Identify which cell holds the provided text, then report its [x, y] central coordinate. 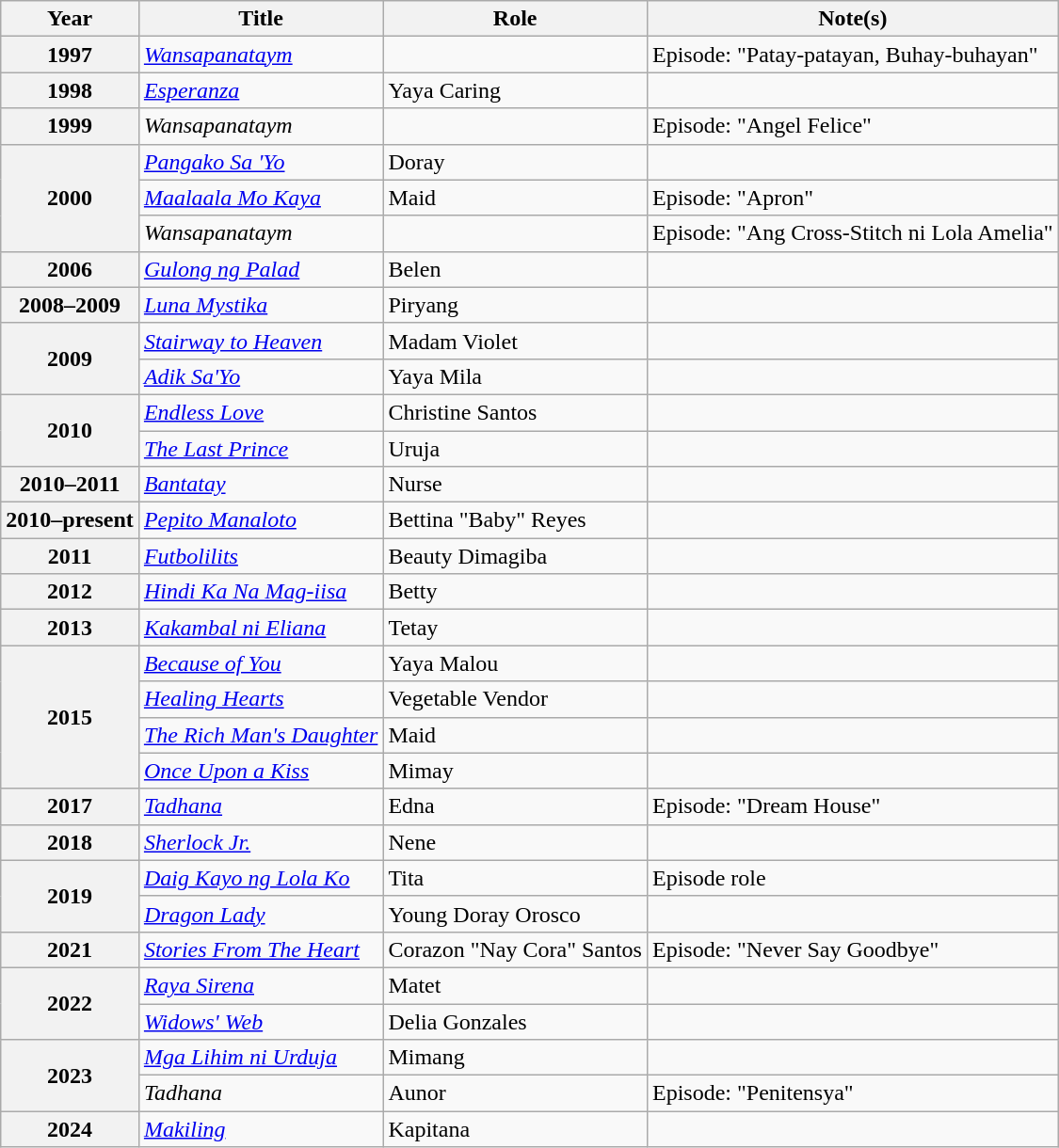
Episode role [853, 878]
Doray [516, 162]
2024 [70, 1129]
Episode: "Apron" [853, 198]
2010–2011 [70, 485]
2023 [70, 1076]
Maalaala Mo Kaya [261, 198]
Mimay [516, 771]
2022 [70, 1003]
Gulong ng Palad [261, 269]
Vegetable Vendor [516, 699]
2013 [70, 628]
Stairway to Heaven [261, 341]
Belen [516, 269]
Title [261, 19]
Hindi Ka Na Mag-iisa [261, 592]
Tetay [516, 628]
Role [516, 19]
Tita [516, 878]
Nene [516, 842]
Bantatay [261, 485]
Young Doray Orosco [516, 914]
Luna Mystika [261, 305]
Widows' Web [261, 1021]
2000 [70, 198]
Delia Gonzales [516, 1021]
Episode: "Angel Felice" [853, 126]
2009 [70, 359]
The Last Prince [261, 449]
Betty [516, 592]
Corazon "Nay Cora" Santos [516, 949]
Episode: "Dream House" [853, 806]
Makiling [261, 1129]
Raya Sirena [261, 985]
Stories From The Heart [261, 949]
Futbolilits [261, 556]
2011 [70, 556]
Mimang [516, 1058]
Bettina "Baby" Reyes [516, 520]
Year [70, 19]
2019 [70, 896]
The Rich Man's Daughter [261, 735]
Madam Violet [516, 341]
Healing Hearts [261, 699]
Pangako Sa 'Yo [261, 162]
2015 [70, 717]
Yaya Caring [516, 90]
Episode: "Patay-patayan, Buhay-buhayan" [853, 55]
Yaya Malou [516, 663]
Because of You [261, 663]
1998 [70, 90]
Episode: "Penitensya" [853, 1093]
Uruja [516, 449]
2012 [70, 592]
2010 [70, 430]
2010–present [70, 520]
Episode: "Ang Cross-Stitch ni Lola Amelia" [853, 233]
Note(s) [853, 19]
Episode: "Never Say Goodbye" [853, 949]
Yaya Mila [516, 376]
Christine Santos [516, 412]
Beauty Dimagiba [516, 556]
Piryang [516, 305]
Pepito Manaloto [261, 520]
2006 [70, 269]
Mga Lihim ni Urduja [261, 1058]
Nurse [516, 485]
Once Upon a Kiss [261, 771]
Edna [516, 806]
Adik Sa'Yo [261, 376]
2008–2009 [70, 305]
2021 [70, 949]
Kakambal ni Eliana [261, 628]
Esperanza [261, 90]
1999 [70, 126]
Matet [516, 985]
Sherlock Jr. [261, 842]
2017 [70, 806]
Aunor [516, 1093]
Dragon Lady [261, 914]
Endless Love [261, 412]
1997 [70, 55]
Kapitana [516, 1129]
Daig Kayo ng Lola Ko [261, 878]
2018 [70, 842]
